Scan for the cell matching the given text and deliver its (X, Y) coordinate at center. 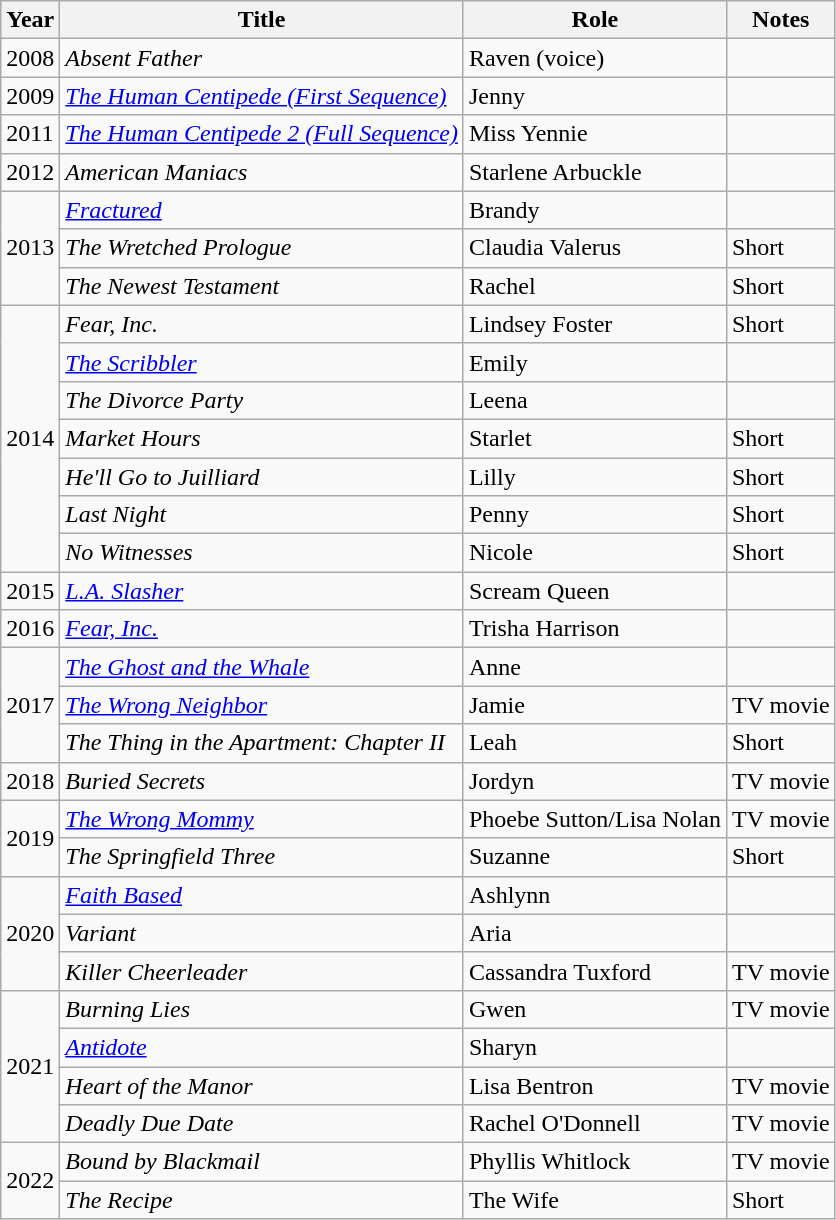
2011 (30, 134)
The Wretched Prologue (262, 248)
Title (262, 20)
Raven (voice) (594, 58)
Lilly (594, 477)
Absent Father (262, 58)
2017 (30, 705)
Jenny (594, 96)
Bound by Blackmail (262, 1162)
Phyllis Whitlock (594, 1162)
Scream Queen (594, 591)
The Human Centipede (First Sequence) (262, 96)
He'll Go to Juilliard (262, 477)
2019 (30, 838)
Emily (594, 362)
2018 (30, 781)
Burning Lies (262, 1009)
Heart of the Manor (262, 1085)
American Maniacs (262, 172)
Brandy (594, 210)
The Thing in the Apartment: Chapter II (262, 743)
Rachel (594, 286)
Variant (262, 933)
2013 (30, 248)
2014 (30, 438)
Fractured (262, 210)
Leena (594, 400)
No Witnesses (262, 553)
Deadly Due Date (262, 1124)
The Divorce Party (262, 400)
Gwen (594, 1009)
The Human Centipede 2 (Full Sequence) (262, 134)
Role (594, 20)
Market Hours (262, 438)
2022 (30, 1181)
Penny (594, 515)
Antidote (262, 1047)
Anne (594, 667)
Leah (594, 743)
Suzanne (594, 857)
Notes (780, 20)
Jamie (594, 705)
Lindsey Foster (594, 324)
2008 (30, 58)
Aria (594, 933)
Rachel O'Donnell (594, 1124)
The Newest Testament (262, 286)
Starlet (594, 438)
2021 (30, 1066)
Last Night (262, 515)
2020 (30, 933)
2009 (30, 96)
The Wife (594, 1200)
The Recipe (262, 1200)
2016 (30, 629)
Buried Secrets (262, 781)
L.A. Slasher (262, 591)
Killer Cheerleader (262, 971)
Phoebe Sutton/Lisa Nolan (594, 819)
Year (30, 20)
The Wrong Neighbor (262, 705)
Miss Yennie (594, 134)
Lisa Bentron (594, 1085)
Cassandra Tuxford (594, 971)
Faith Based (262, 895)
Ashlynn (594, 895)
The Ghost and the Whale (262, 667)
2015 (30, 591)
The Wrong Mommy (262, 819)
Trisha Harrison (594, 629)
Jordyn (594, 781)
Claudia Valerus (594, 248)
The Scribbler (262, 362)
The Springfield Three (262, 857)
Starlene Arbuckle (594, 172)
2012 (30, 172)
Sharyn (594, 1047)
Nicole (594, 553)
